Detect which cell encompasses the target text, then output its (x, y) center coordinate. 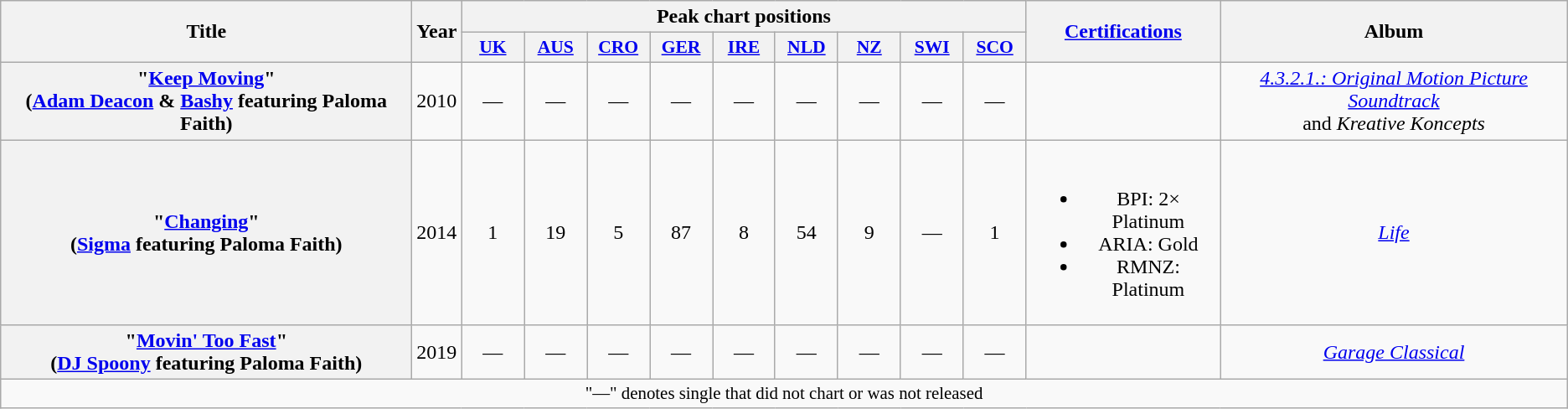
GER (682, 48)
SWI (931, 48)
Certifications (1123, 32)
4.3.2.1.: Original Motion Picture Soundtrackand Kreative Koncepts (1394, 101)
5 (618, 231)
2014 (437, 231)
IRE (744, 48)
BPI: 2× PlatinumARIA: GoldRMNZ: Platinum (1123, 231)
87 (682, 231)
2010 (437, 101)
Album (1394, 32)
9 (869, 231)
Title (206, 32)
8 (744, 231)
NLD (806, 48)
19 (556, 231)
"Movin' Too Fast"(DJ Spoony featuring Paloma Faith) (206, 352)
Year (437, 32)
CRO (618, 48)
SCO (995, 48)
NZ (869, 48)
Peak chart positions (744, 17)
AUS (556, 48)
"Keep Moving"(Adam Deacon & Bashy featuring Paloma Faith) (206, 101)
Life (1394, 231)
UK (493, 48)
2019 (437, 352)
54 (806, 231)
"Changing"(Sigma featuring Paloma Faith) (206, 231)
Garage Classical (1394, 352)
"—" denotes single that did not chart or was not released (784, 394)
